Find where the given text appears and provide that cell's center as (x, y) coordinate. 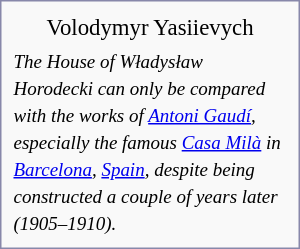
Volodymyr Yasiievych (150, 27)
